From the cell containing the given text, extract its center point as [x, y] coordinate. 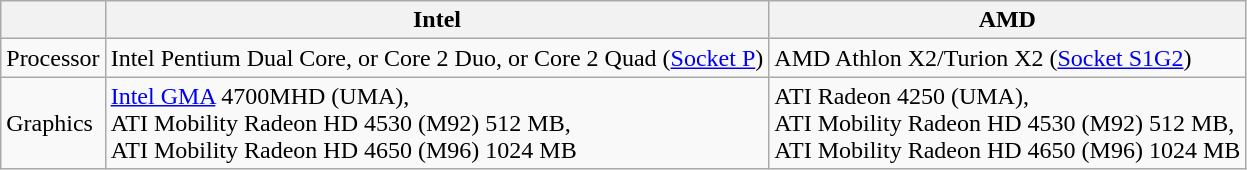
Intel [437, 20]
AMD [1008, 20]
Intel Pentium Dual Core, or Core 2 Duo, or Core 2 Quad (Socket P) [437, 58]
Graphics [53, 123]
Intel GMA 4700MHD (UMA),ATI Mobility Radeon HD 4530 (M92) 512 MB,ATI Mobility Radeon HD 4650 (M96) 1024 MB [437, 123]
AMD Athlon X2/Turion X2 (Socket S1G2) [1008, 58]
ATI Radeon 4250 (UMA),ATI Mobility Radeon HD 4530 (M92) 512 MB,ATI Mobility Radeon HD 4650 (M96) 1024 MB [1008, 123]
Processor [53, 58]
